Pinpoint the cell where the given text exists, returning its [x, y] midpoint coordinate. 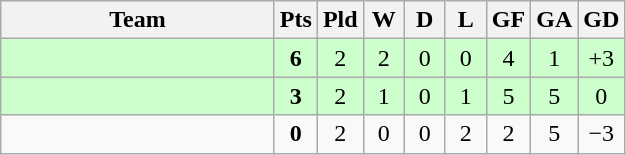
GD [602, 20]
D [424, 20]
−3 [602, 134]
3 [296, 96]
4 [508, 58]
Pts [296, 20]
6 [296, 58]
GF [508, 20]
Pld [340, 20]
W [384, 20]
GA [554, 20]
L [466, 20]
Team [138, 20]
+3 [602, 58]
